Provide the (X, Y) coordinate of the cell's center where the given text is located.  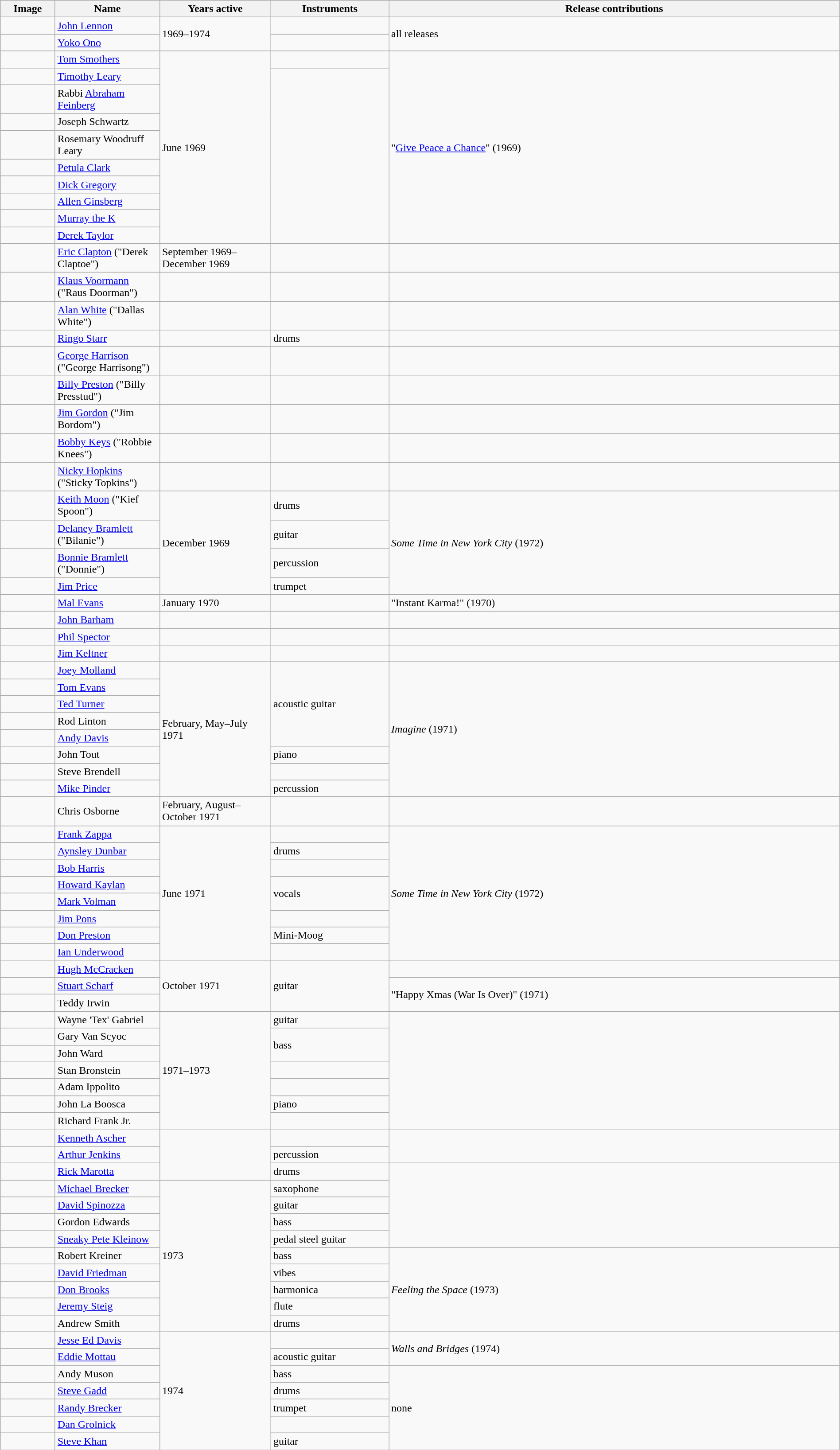
Steve Brendell (107, 772)
Yoko Ono (107, 43)
Timothy Leary (107, 76)
Mal Evans (107, 603)
Jim Gordon ("Jim Bordom") (107, 419)
Rod Linton (107, 721)
John Barham (107, 620)
Joseph Schwartz (107, 122)
John La Boosca (107, 1104)
Steve Khan (107, 1441)
Allen Ginsberg (107, 201)
flute (330, 1306)
Wayne 'Tex' Gabriel (107, 1020)
Ted Turner (107, 704)
Stan Bronstein (107, 1070)
Ian Underwood (107, 952)
Jim Keltner (107, 654)
December 1969 (215, 542)
Petula Clark (107, 168)
saxophone (330, 1188)
pedal steel guitar (330, 1239)
Gordon Edwards (107, 1222)
Rosemary Woodruff Leary (107, 144)
January 1970 (215, 603)
Hugh McCracken (107, 969)
Delaney Bramlett ("Bilanie") (107, 534)
Nicky Hopkins ("Sticky Topkins") (107, 477)
Name (107, 9)
Jim Pons (107, 919)
George Harrison ("George Harrisong") (107, 362)
Mark Volman (107, 901)
Release contributions (614, 9)
Richard Frank Jr. (107, 1121)
Stuart Scharf (107, 986)
Murray the K (107, 218)
Sneaky Pete Kleinow (107, 1239)
David Friedman (107, 1273)
Instruments (330, 9)
John Tout (107, 755)
Jesse Ed Davis (107, 1340)
harmonica (330, 1290)
none (614, 1407)
Bonnie Bramlett ("Donnie") (107, 563)
Jeremy Steig (107, 1306)
"Instant Karma!" (1970) (614, 603)
Eric Clapton ("Derek Claptoe") (107, 258)
Robert Kreiner (107, 1256)
Image (28, 9)
Michael Brecker (107, 1188)
Phil Spector (107, 637)
Andrew Smith (107, 1323)
David Spinozza (107, 1205)
Ringo Starr (107, 339)
Klaus Voormann ("Raus Doorman") (107, 287)
vibes (330, 1273)
"Happy Xmas (War Is Over)" (1971) (614, 994)
Feeling the Space (1973) (614, 1290)
Chris Osborne (107, 811)
Eddie Mottau (107, 1357)
Don Preston (107, 935)
John Ward (107, 1053)
Tom Smothers (107, 59)
Steve Gadd (107, 1391)
Howard Kaylan (107, 885)
Aynsley Dunbar (107, 851)
Bob Harris (107, 868)
June 1971 (215, 893)
Tom Evans (107, 687)
Gary Van Scyoc (107, 1037)
Rabbi Abraham Feinberg (107, 99)
Arthur Jenkins (107, 1154)
February, May–July 1971 (215, 729)
Frank Zappa (107, 834)
Andy Davis (107, 738)
Alan White ("Dallas White") (107, 316)
Rick Marotta (107, 1171)
Don Brooks (107, 1290)
vocals (330, 893)
Bobby Keys ("Robbie Knees") (107, 448)
Derek Taylor (107, 235)
Teddy Irwin (107, 1003)
September 1969–December 1969 (215, 258)
February, August–October 1971 (215, 811)
"Give Peace a Chance" (1969) (614, 147)
Mini-Moog (330, 935)
October 1971 (215, 986)
1974 (215, 1391)
Dan Grolnick (107, 1424)
Joey Molland (107, 670)
Imagine (1971) (614, 729)
1969–1974 (215, 34)
Walls and Bridges (1974) (614, 1349)
John Lennon (107, 26)
Adam Ippolito (107, 1087)
1971–1973 (215, 1070)
1973 (215, 1256)
Dick Gregory (107, 184)
Jim Price (107, 586)
all releases (614, 34)
Billy Preston ("Billy Presstud") (107, 390)
June 1969 (215, 147)
Keith Moon ("Kief Spoon") (107, 505)
Randy Brecker (107, 1407)
Andy Muson (107, 1374)
Kenneth Ascher (107, 1138)
Mike Pinder (107, 788)
Years active (215, 9)
